For the text-containing cell, return its midpoint in (X, Y) coordinate format. 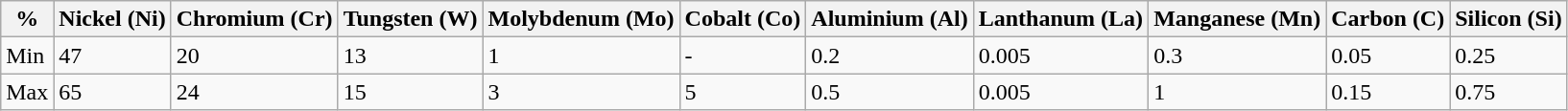
Min (27, 55)
Nickel (Ni) (112, 19)
15 (411, 92)
0.3 (1238, 55)
Cobalt (Co) (743, 19)
Molybdenum (Mo) (582, 19)
0.25 (1509, 55)
3 (582, 92)
0.05 (1388, 55)
Silicon (Si) (1509, 19)
65 (112, 92)
0.15 (1388, 92)
0.2 (890, 55)
47 (112, 55)
0.75 (1509, 92)
Manganese (Mn) (1238, 19)
Tungsten (W) (411, 19)
Carbon (C) (1388, 19)
Aluminium (Al) (890, 19)
0.5 (890, 92)
Lanthanum (La) (1060, 19)
- (743, 55)
% (27, 19)
13 (411, 55)
20 (254, 55)
24 (254, 92)
Max (27, 92)
5 (743, 92)
Chromium (Cr) (254, 19)
